Return [X, Y] of the center of cell containing provided text 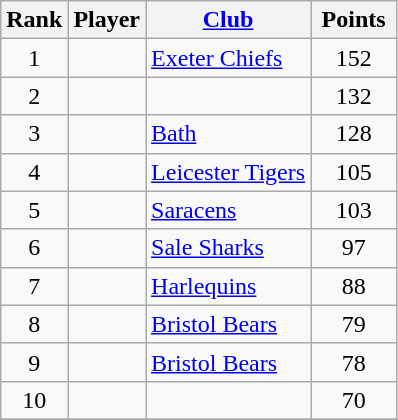
3 [34, 134]
7 [34, 286]
97 [354, 248]
5 [34, 210]
Harlequins [228, 286]
Sale Sharks [228, 248]
Points [354, 20]
Club [228, 20]
Leicester Tigers [228, 172]
10 [34, 400]
1 [34, 58]
132 [354, 96]
Player [107, 20]
105 [354, 172]
Rank [34, 20]
Saracens [228, 210]
78 [354, 362]
79 [354, 324]
4 [34, 172]
Bath [228, 134]
128 [354, 134]
70 [354, 400]
9 [34, 362]
2 [34, 96]
103 [354, 210]
6 [34, 248]
88 [354, 286]
152 [354, 58]
Exeter Chiefs [228, 58]
8 [34, 324]
